Provide the (X, Y) coordinate of the cell's center where the given text is located.  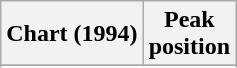
Peakposition (189, 34)
Chart (1994) (72, 34)
